Search for the cell housing the specified text and yield its (X, Y) center coordinate. 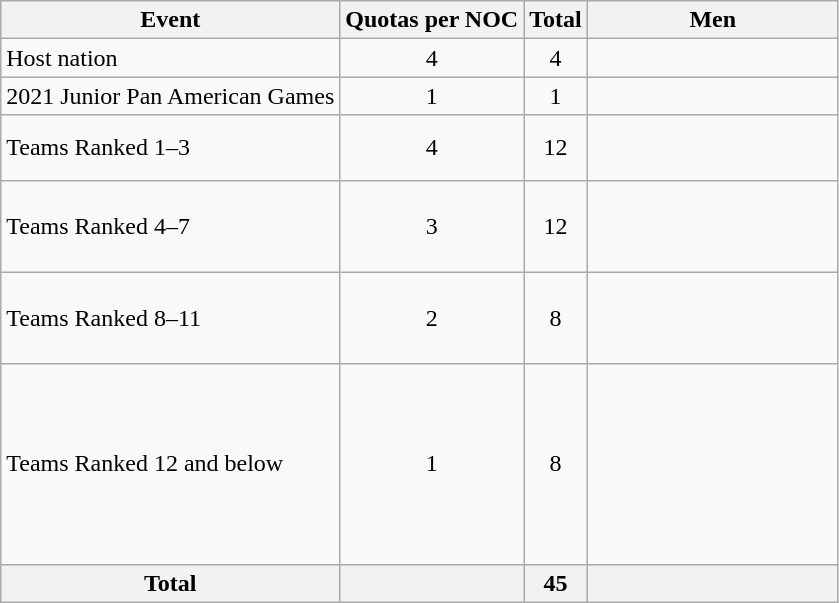
Teams Ranked 12 and below (170, 464)
Teams Ranked 1–3 (170, 148)
45 (556, 583)
2 (432, 318)
Teams Ranked 8–11 (170, 318)
Host nation (170, 58)
3 (432, 226)
2021 Junior Pan American Games (170, 96)
Men (712, 20)
Event (170, 20)
Teams Ranked 4–7 (170, 226)
Quotas per NOC (432, 20)
